Pinpoint the cell where the given text exists, returning its [X, Y] midpoint coordinate. 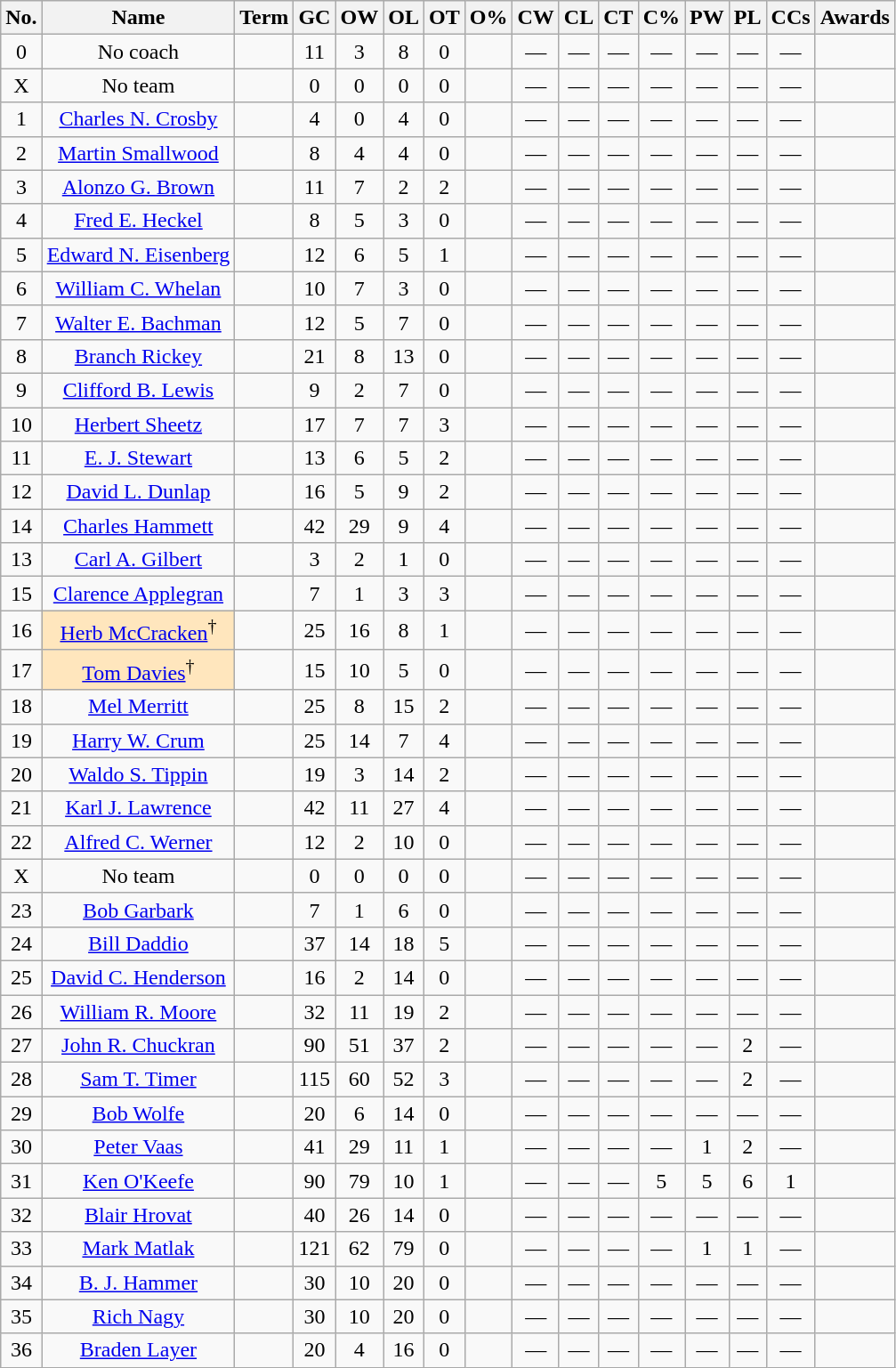
CCs [790, 18]
62 [359, 1249]
E. J. Stewart [139, 458]
Braden Layer [139, 1350]
115 [315, 1080]
Bob Garbark [139, 910]
Rich Nagy [139, 1316]
OL [404, 18]
CL [578, 18]
Ken O'Keefe [139, 1181]
52 [404, 1080]
William C. Whelan [139, 288]
34 [21, 1283]
22 [21, 842]
O% [488, 18]
David C. Henderson [139, 977]
David L. Dunlap [139, 492]
PW [707, 18]
Awards [854, 18]
OW [359, 18]
Herb McCracken† [139, 630]
Bob Wolfe [139, 1113]
Term [264, 18]
GC [315, 18]
William R. Moore [139, 1012]
Walter E. Bachman [139, 322]
Karl J. Lawrence [139, 808]
60 [359, 1080]
Fred E. Heckel [139, 221]
121 [315, 1249]
Harry W. Crum [139, 741]
Edward N. Eisenberg [139, 255]
Charles N. Crosby [139, 119]
Waldo S. Tippin [139, 774]
Name [139, 18]
28 [21, 1080]
PL [747, 18]
CW [536, 18]
Peter Vaas [139, 1147]
No coach [139, 52]
B. J. Hammer [139, 1283]
51 [359, 1046]
Mark Matlak [139, 1249]
Branch Rickey [139, 356]
Bill Daddio [139, 943]
Sam T. Timer [139, 1080]
Alonzo G. Brown [139, 187]
36 [21, 1350]
No. [21, 18]
41 [315, 1147]
Clarence Applegran [139, 594]
31 [21, 1181]
40 [315, 1215]
Blair Hrovat [139, 1215]
C% [661, 18]
Tom Davies† [139, 669]
Alfred C. Werner [139, 842]
John R. Chuckran [139, 1046]
OT [444, 18]
CT [618, 18]
Carl A. Gilbert [139, 560]
Mel Merritt [139, 707]
Martin Smallwood [139, 153]
Charles Hammett [139, 526]
24 [21, 943]
33 [21, 1249]
Herbert Sheetz [139, 425]
Clifford B. Lewis [139, 390]
23 [21, 910]
35 [21, 1316]
